Pinpoint the cell where the given text exists, returning its [X, Y] midpoint coordinate. 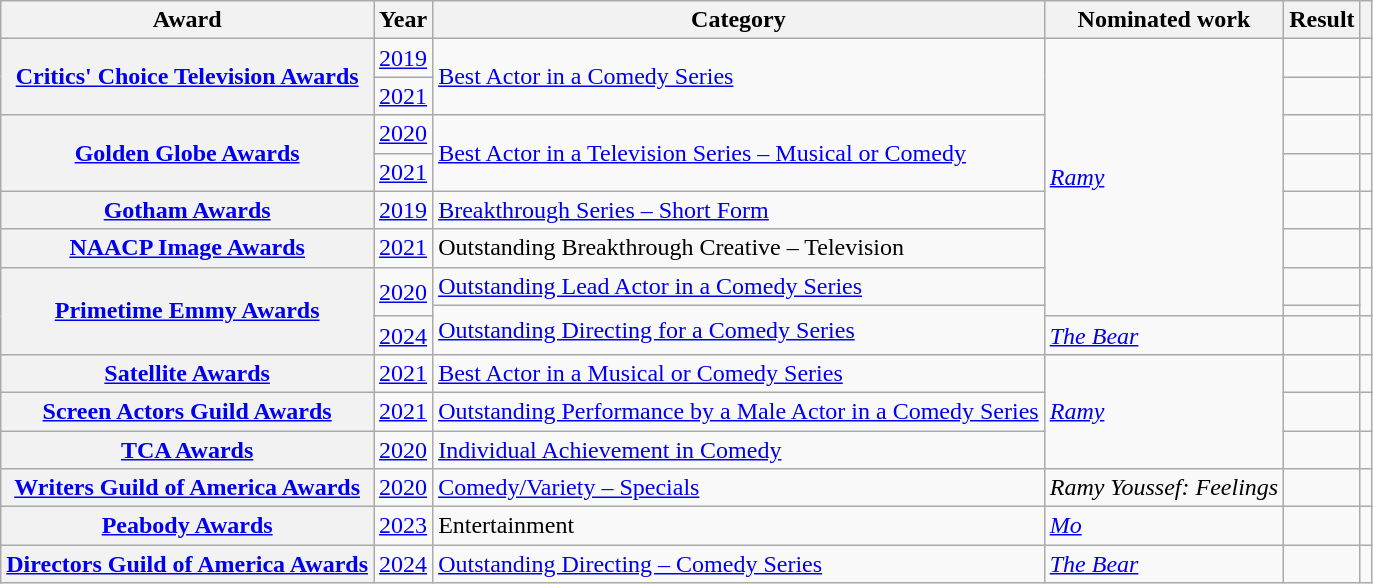
Gotham Awards [188, 210]
NAACP Image Awards [188, 248]
Outstanding Directing for a Comedy Series [739, 330]
Directors Guild of America Awards [188, 564]
Best Actor in a Television Series – Musical or Comedy [739, 153]
Writers Guild of America Awards [188, 488]
Screen Actors Guild Awards [188, 411]
Golden Globe Awards [188, 153]
Satellite Awards [188, 373]
TCA Awards [188, 449]
Category [739, 20]
2023 [404, 526]
Primetime Emmy Awards [188, 310]
Year [404, 20]
Ramy Youssef: Feelings [1164, 488]
Breakthrough Series – Short Form [739, 210]
Entertainment [739, 526]
Result [1322, 20]
Critics' Choice Television Awards [188, 77]
Comedy/Variety – Specials [739, 488]
Outstanding Directing – Comedy Series [739, 564]
Best Actor in a Musical or Comedy Series [739, 373]
Mo [1164, 526]
Nominated work [1164, 20]
Outstanding Performance by a Male Actor in a Comedy Series [739, 411]
Outstanding Breakthrough Creative – Television [739, 248]
Best Actor in a Comedy Series [739, 77]
Peabody Awards [188, 526]
Individual Achievement in Comedy [739, 449]
Outstanding Lead Actor in a Comedy Series [739, 286]
Award [188, 20]
